Detect which cell encompasses the target text, then output its [x, y] center coordinate. 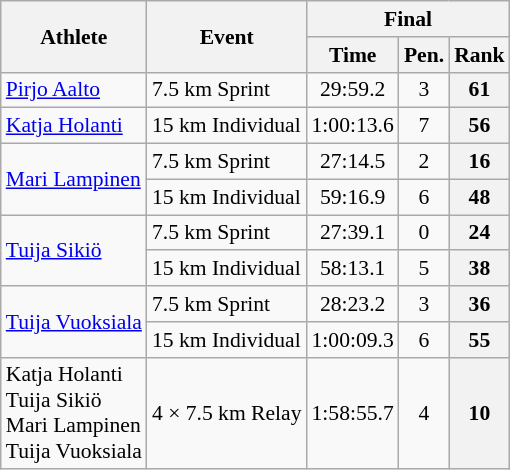
Tuija Sikiö [74, 250]
55 [480, 340]
59:16.9 [353, 197]
0 [424, 233]
58:13.1 [353, 269]
Rank [480, 55]
Event [227, 36]
56 [480, 126]
2 [424, 162]
Pen. [424, 55]
36 [480, 304]
Katja HolantiTuija SikiöMari LampinenTuija Vuoksiala [74, 413]
38 [480, 269]
4 × 7.5 km Relay [227, 413]
16 [480, 162]
4 [424, 413]
1:58:55.7 [353, 413]
61 [480, 90]
1:00:09.3 [353, 340]
10 [480, 413]
48 [480, 197]
27:14.5 [353, 162]
1:00:13.6 [353, 126]
28:23.2 [353, 304]
Pirjo Aalto [74, 90]
5 [424, 269]
7 [424, 126]
24 [480, 233]
29:59.2 [353, 90]
Athlete [74, 36]
Tuija Vuoksiala [74, 322]
Katja Holanti [74, 126]
Mari Lampinen [74, 180]
Final [408, 19]
Time [353, 55]
27:39.1 [353, 233]
